From the cell containing the given text, extract its center point as (X, Y) coordinate. 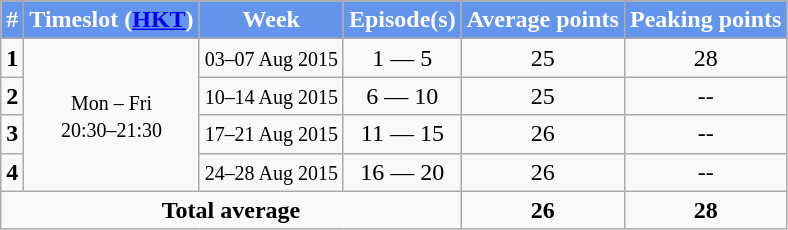
Total average (231, 210)
03–07 Aug 2015 (271, 58)
17–21 Aug 2015 (271, 134)
3 (12, 134)
2 (12, 96)
# (12, 20)
16 — 20 (402, 172)
1 — 5 (402, 58)
6 — 10 (402, 96)
Average points (542, 20)
Peaking points (705, 20)
11 — 15 (402, 134)
Episode(s) (402, 20)
Timeslot (HKT) (112, 20)
Mon – Fri20:30–21:30 (112, 115)
1 (12, 58)
Week (271, 20)
4 (12, 172)
10–14 Aug 2015 (271, 96)
24–28 Aug 2015 (271, 172)
